Scan for the cell matching the given text and deliver its [X, Y] coordinate at center. 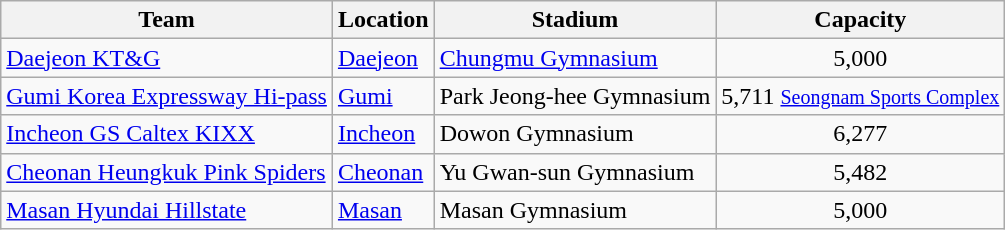
Cheonan Heungkuk Pink Spiders [167, 172]
6,277 [860, 134]
Gumi Korea Expressway Hi-pass [167, 96]
Cheonan [383, 172]
Team [167, 20]
Incheon [383, 134]
Incheon GS Caltex KIXX [167, 134]
Dowon Gymnasium [575, 134]
Masan [383, 210]
Masan Hyundai Hillstate [167, 210]
Chungmu Gymnasium [575, 58]
Daejeon KT&G [167, 58]
Yu Gwan-sun Gymnasium [575, 172]
Location [383, 20]
Capacity [860, 20]
Stadium [575, 20]
Masan Gymnasium [575, 210]
Gumi [383, 96]
5,711 Seongnam Sports Complex [860, 96]
Park Jeong-hee Gymnasium [575, 96]
5,482 [860, 172]
Daejeon [383, 58]
